Locate the cell with the specified text and output its [x, y] center coordinate. 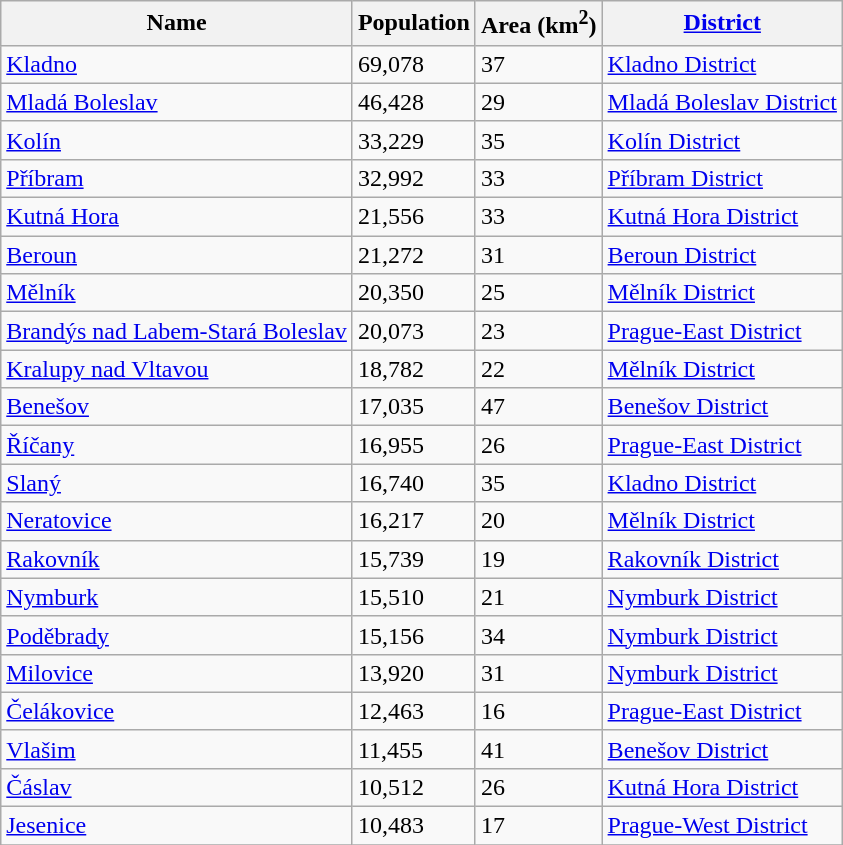
Poděbrady [177, 635]
21 [538, 597]
District [722, 24]
Jesenice [177, 826]
Kladno [177, 64]
19 [538, 559]
41 [538, 749]
10,512 [414, 787]
17 [538, 826]
Rakovník District [722, 559]
Neratovice [177, 521]
Rakovník [177, 559]
18,782 [414, 369]
16,740 [414, 483]
69,078 [414, 64]
13,920 [414, 673]
46,428 [414, 102]
Čelákovice [177, 711]
Kralupy nad Vltavou [177, 369]
29 [538, 102]
23 [538, 331]
Nymburk [177, 597]
11,455 [414, 749]
15,156 [414, 635]
16,217 [414, 521]
Mladá Boleslav [177, 102]
32,992 [414, 178]
Slaný [177, 483]
16,955 [414, 445]
Příbram [177, 178]
12,463 [414, 711]
20,073 [414, 331]
15,510 [414, 597]
Mělník [177, 293]
10,483 [414, 826]
22 [538, 369]
Beroun [177, 255]
Beroun District [722, 255]
21,556 [414, 217]
37 [538, 64]
Kolín [177, 140]
Area (km2) [538, 24]
Population [414, 24]
20 [538, 521]
21,272 [414, 255]
15,739 [414, 559]
Benešov [177, 407]
34 [538, 635]
33,229 [414, 140]
Kutná Hora [177, 217]
Kolín District [722, 140]
Milovice [177, 673]
Brandýs nad Labem-Stará Boleslav [177, 331]
Říčany [177, 445]
47 [538, 407]
16 [538, 711]
Příbram District [722, 178]
Name [177, 24]
Vlašim [177, 749]
17,035 [414, 407]
Čáslav [177, 787]
Prague-West District [722, 826]
Mladá Boleslav District [722, 102]
25 [538, 293]
20,350 [414, 293]
